Locate the cell with the specified text and output its [X, Y] center coordinate. 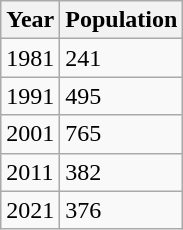
1991 [30, 96]
376 [122, 210]
Year [30, 20]
Population [122, 20]
2001 [30, 134]
1981 [30, 58]
241 [122, 58]
382 [122, 172]
2011 [30, 172]
495 [122, 96]
2021 [30, 210]
765 [122, 134]
